Capture the cell that displays the provided text and extract its (x, y) central coordinate. 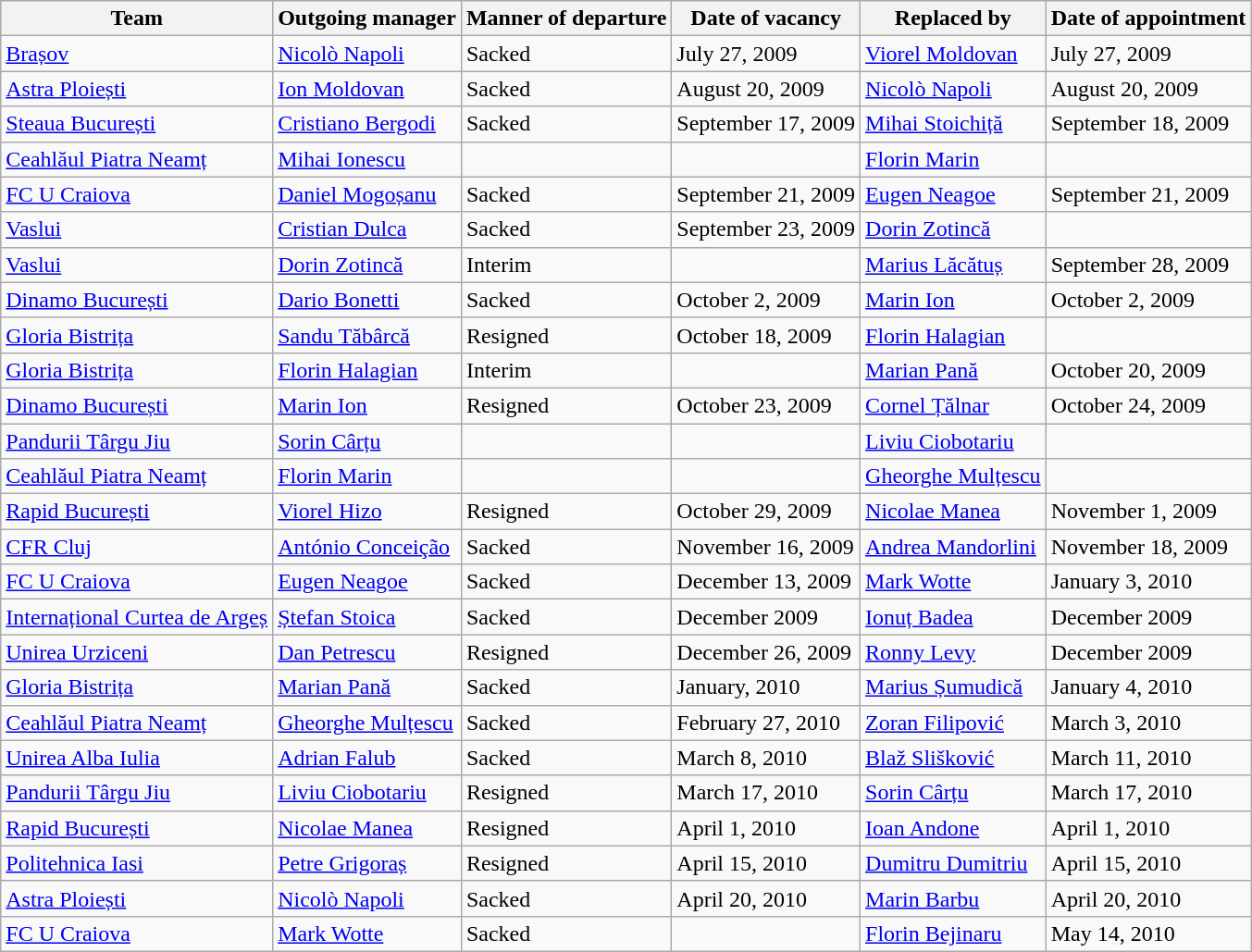
Blaž Slišković (953, 758)
Politehnica Iasi (137, 863)
Daniel Mogoșanu (367, 194)
Dan Petrescu (367, 652)
Dumitru Dumitriu (953, 863)
Cornel Țălnar (953, 405)
Marius Lăcătuș (953, 265)
Ionuț Badea (953, 617)
Florin Bejinaru (953, 933)
November 1, 2009 (1148, 512)
Cristian Dulca (367, 229)
Mihai Stoichiță (953, 124)
October 18, 2009 (766, 335)
Team (137, 19)
May 14, 2010 (1148, 933)
Marin Barbu (953, 898)
October 20, 2009 (1148, 370)
January, 2010 (766, 687)
Date of vacancy (766, 19)
December 13, 2009 (766, 582)
Mihai Ionescu (367, 159)
Marius Șumudică (953, 687)
Petre Grigoraș (367, 863)
January 4, 2010 (1148, 687)
Unirea Urziceni (137, 652)
November 16, 2009 (766, 547)
Outgoing manager (367, 19)
March 8, 2010 (766, 758)
Unirea Alba Iulia (137, 758)
October 29, 2009 (766, 512)
Ștefan Stoica (367, 617)
Viorel Moldovan (953, 54)
Sandu Tăbârcă (367, 335)
Ronny Levy (953, 652)
October 24, 2009 (1148, 405)
Viorel Hizo (367, 512)
September 23, 2009 (766, 229)
Manner of departure (566, 19)
September 18, 2009 (1148, 124)
November 18, 2009 (1148, 547)
Internațional Curtea de Argeș (137, 617)
Zoran Filipović (953, 723)
March 11, 2010 (1148, 758)
March 3, 2010 (1148, 723)
September 17, 2009 (766, 124)
Adrian Falub (367, 758)
Steaua București (137, 124)
Replaced by (953, 19)
Ioan Andone (953, 828)
Brașov (137, 54)
Cristiano Bergodi (367, 124)
February 27, 2010 (766, 723)
January 3, 2010 (1148, 582)
CFR Cluj (137, 547)
Ion Moldovan (367, 89)
António Conceição (367, 547)
Date of appointment (1148, 19)
December 26, 2009 (766, 652)
October 23, 2009 (766, 405)
Andrea Mandorlini (953, 547)
September 28, 2009 (1148, 265)
Dario Bonetti (367, 300)
